Extract the (X, Y) coordinate from the center of the cell holding the provided text.  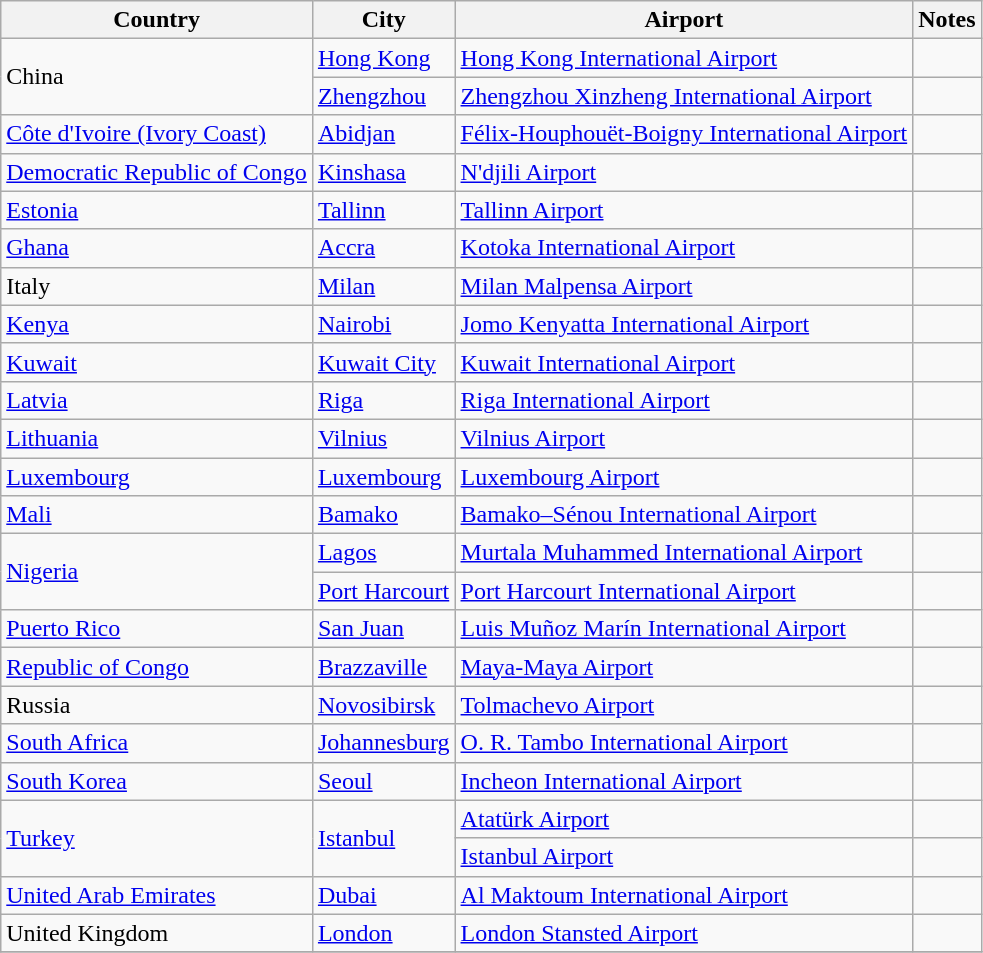
Tallinn Airport (684, 210)
Accra (384, 248)
Mali (157, 515)
Istanbul Airport (684, 857)
Republic of Congo (157, 667)
Port Harcourt International Airport (684, 591)
Kotoka International Airport (684, 248)
Nigeria (157, 572)
San Juan (384, 629)
Murtala Muhammed International Airport (684, 553)
London (384, 933)
Hong Kong (384, 58)
Luxembourg Airport (684, 477)
Istanbul (384, 838)
Country (157, 20)
Bamako (384, 515)
Seoul (384, 781)
Johannesburg (384, 743)
Al Maktoum International Airport (684, 895)
Vilnius Airport (684, 438)
Puerto Rico (157, 629)
Milan (384, 286)
Turkey (157, 838)
Luis Muñoz Marín International Airport (684, 629)
United Kingdom (157, 933)
South Africa (157, 743)
Novosibirsk (384, 705)
Latvia (157, 400)
City (384, 20)
Airport (684, 20)
Incheon International Airport (684, 781)
Kinshasa (384, 172)
Democratic Republic of Congo (157, 172)
Vilnius (384, 438)
Brazzaville (384, 667)
Riga International Airport (684, 400)
Lagos (384, 553)
Zhengzhou Xinzheng International Airport (684, 96)
Jomo Kenyatta International Airport (684, 324)
Zhengzhou (384, 96)
O. R. Tambo International Airport (684, 743)
Côte d'Ivoire (Ivory Coast) (157, 134)
United Arab Emirates (157, 895)
Kuwait International Airport (684, 362)
Riga (384, 400)
Félix-Houphouët-Boigny International Airport (684, 134)
Port Harcourt (384, 591)
Milan Malpensa Airport (684, 286)
Kenya (157, 324)
Italy (157, 286)
Dubai (384, 895)
Ghana (157, 248)
Nairobi (384, 324)
China (157, 77)
Lithuania (157, 438)
Russia (157, 705)
Notes (947, 20)
Kuwait City (384, 362)
Bamako–Sénou International Airport (684, 515)
South Korea (157, 781)
Estonia (157, 210)
Hong Kong International Airport (684, 58)
Tallinn (384, 210)
Abidjan (384, 134)
Maya-Maya Airport (684, 667)
Atatürk Airport (684, 819)
Kuwait (157, 362)
London Stansted Airport (684, 933)
N'djili Airport (684, 172)
Tolmachevo Airport (684, 705)
